Search for the cell housing the specified text and yield its (X, Y) center coordinate. 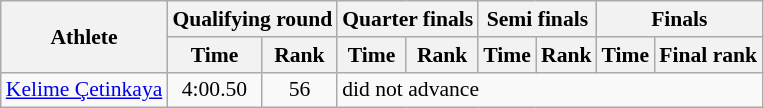
56 (300, 90)
Semi finals (537, 19)
4:00.50 (214, 90)
Quarter finals (408, 19)
Final rank (708, 55)
Finals (680, 19)
Qualifying round (252, 19)
Athlete (84, 36)
Kelime Çetinkaya (84, 90)
did not advance (550, 90)
